Output the [X, Y] coordinate of the center of the cell containing the given text.  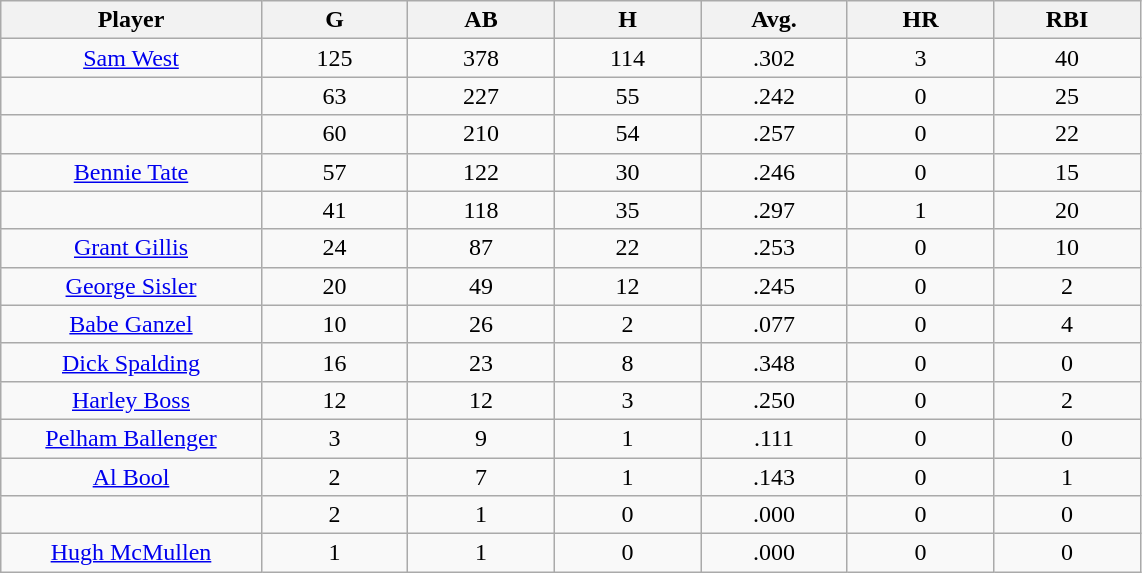
24 [334, 248]
.253 [774, 248]
41 [334, 210]
Avg. [774, 20]
Hugh McMullen [131, 553]
114 [628, 58]
87 [482, 248]
54 [628, 134]
15 [1068, 172]
.143 [774, 477]
8 [628, 362]
210 [482, 134]
Grant Gillis [131, 248]
RBI [1068, 20]
118 [482, 210]
63 [334, 96]
26 [482, 324]
H [628, 20]
16 [334, 362]
.245 [774, 286]
25 [1068, 96]
227 [482, 96]
Dick Spalding [131, 362]
G [334, 20]
122 [482, 172]
HR [920, 20]
.257 [774, 134]
.111 [774, 438]
Babe Ganzel [131, 324]
Bennie Tate [131, 172]
40 [1068, 58]
378 [482, 58]
55 [628, 96]
7 [482, 477]
.246 [774, 172]
.297 [774, 210]
23 [482, 362]
49 [482, 286]
57 [334, 172]
Harley Boss [131, 400]
Sam West [131, 58]
35 [628, 210]
AB [482, 20]
George Sisler [131, 286]
Al Bool [131, 477]
.250 [774, 400]
4 [1068, 324]
.348 [774, 362]
Player [131, 20]
.242 [774, 96]
30 [628, 172]
.077 [774, 324]
Pelham Ballenger [131, 438]
9 [482, 438]
125 [334, 58]
60 [334, 134]
.302 [774, 58]
